Detect which cell encompasses the target text, then output its [X, Y] center coordinate. 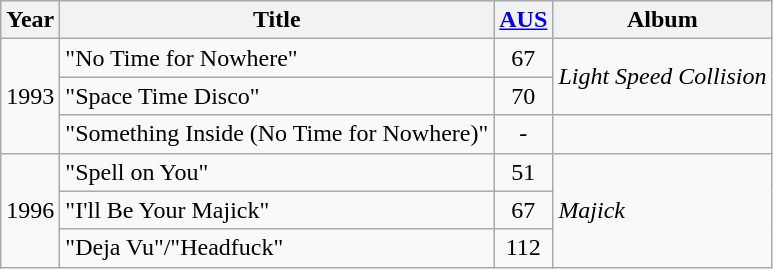
"Deja Vu"/"Headfuck" [277, 248]
AUS [524, 20]
"No Time for Nowhere" [277, 58]
Majick [662, 210]
112 [524, 248]
"Spell on You" [277, 172]
"Something Inside (No Time for Nowhere)" [277, 134]
70 [524, 96]
1996 [30, 210]
"Space Time Disco" [277, 96]
51 [524, 172]
- [524, 134]
Year [30, 20]
"I'll Be Your Majick" [277, 210]
1993 [30, 96]
Album [662, 20]
Light Speed Collision [662, 77]
Title [277, 20]
